Return [X, Y] of the center of cell containing provided text 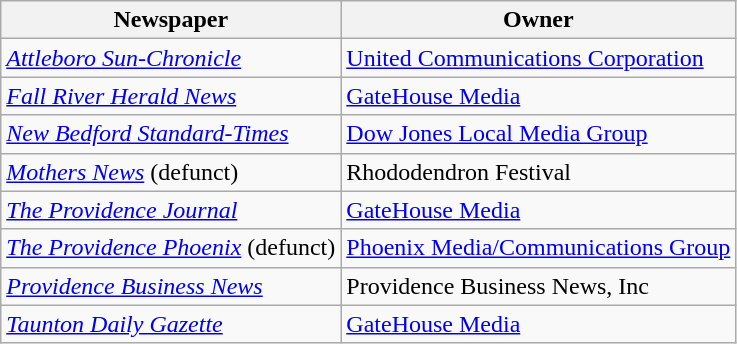
Newspaper [171, 20]
Owner [538, 20]
Dow Jones Local Media Group [538, 134]
Attleboro Sun-Chronicle [171, 58]
Fall River Herald News [171, 96]
The Providence Phoenix (defunct) [171, 248]
The Providence Journal [171, 210]
Providence Business News, Inc [538, 286]
Providence Business News [171, 286]
Phoenix Media/Communications Group [538, 248]
Taunton Daily Gazette [171, 324]
New Bedford Standard-Times [171, 134]
United Communications Corporation [538, 58]
Rhododendron Festival [538, 172]
Mothers News (defunct) [171, 172]
